For the text-containing cell, return its midpoint in [X, Y] coordinate format. 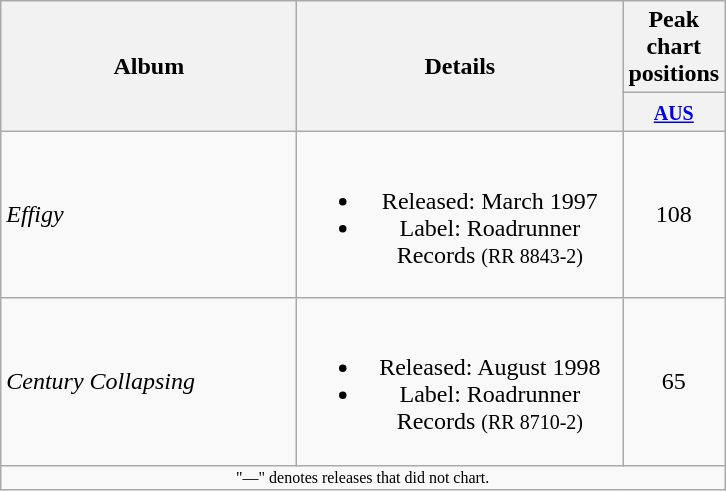
108 [674, 214]
Released: March 1997Label: Roadrunner Records (RR 8843-2) [460, 214]
Peak chart positions [674, 47]
Century Collapsing [149, 382]
65 [674, 382]
Released: August 1998Label: Roadrunner Records (RR 8710-2) [460, 382]
"—" denotes releases that did not chart. [363, 477]
Details [460, 66]
Album [149, 66]
AUS [674, 112]
Effigy [149, 214]
